Extract the (x, y) coordinate from the center of the cell holding the provided text.  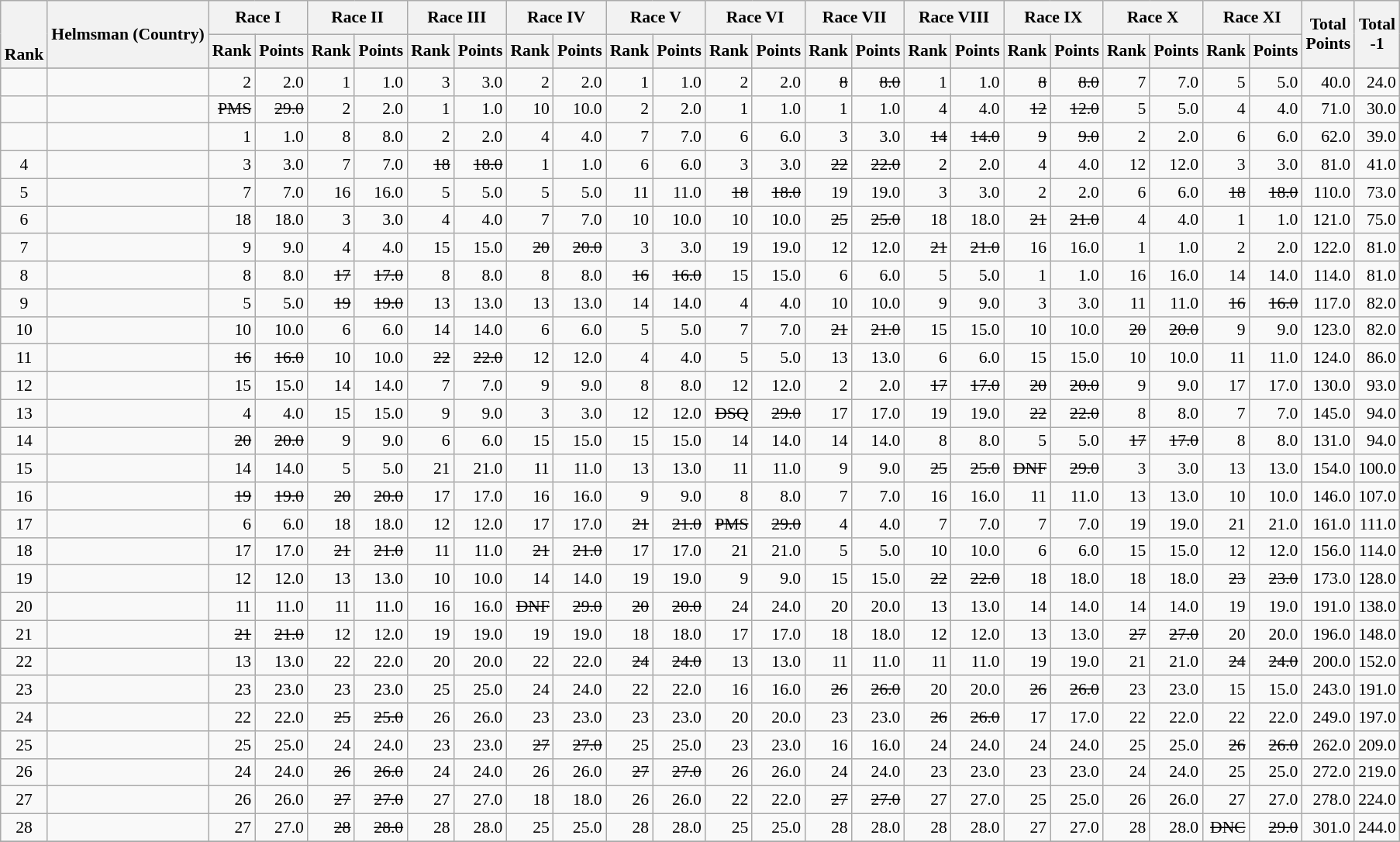
272.0 (1328, 772)
130.0 (1328, 386)
301.0 (1328, 828)
117.0 (1328, 303)
244.0 (1377, 828)
Race IV (556, 17)
138.0 (1377, 607)
86.0 (1377, 358)
Race V (656, 17)
111.0 (1377, 524)
196.0 (1328, 634)
Race VII (854, 17)
Race VIII (953, 17)
152.0 (1377, 662)
Race II (357, 17)
278.0 (1328, 800)
131.0 (1328, 441)
123.0 (1328, 330)
224.0 (1377, 800)
Race X (1153, 17)
Total-1 (1377, 34)
148.0 (1377, 634)
154.0 (1328, 469)
146.0 (1328, 496)
262.0 (1328, 745)
110.0 (1328, 192)
73.0 (1377, 192)
200.0 (1328, 662)
Race I (258, 17)
Race XI (1252, 17)
243.0 (1328, 690)
124.0 (1328, 358)
41.0 (1377, 165)
Race VI (755, 17)
122.0 (1328, 248)
62.0 (1328, 137)
40.0 (1328, 82)
Race IX (1053, 17)
219.0 (1377, 772)
75.0 (1377, 220)
DSQ (729, 413)
DNC (1226, 828)
Helmsman (Country) (127, 34)
71.0 (1328, 109)
156.0 (1328, 551)
128.0 (1377, 579)
Total Points (1328, 34)
173.0 (1328, 579)
121.0 (1328, 220)
30.0 (1377, 109)
161.0 (1328, 524)
249.0 (1328, 717)
107.0 (1377, 496)
145.0 (1328, 413)
Race III (457, 17)
197.0 (1377, 717)
209.0 (1377, 745)
93.0 (1377, 386)
39.0 (1377, 137)
100.0 (1377, 469)
